Provide the [x, y] coordinate of the cell's center where the given text is located.  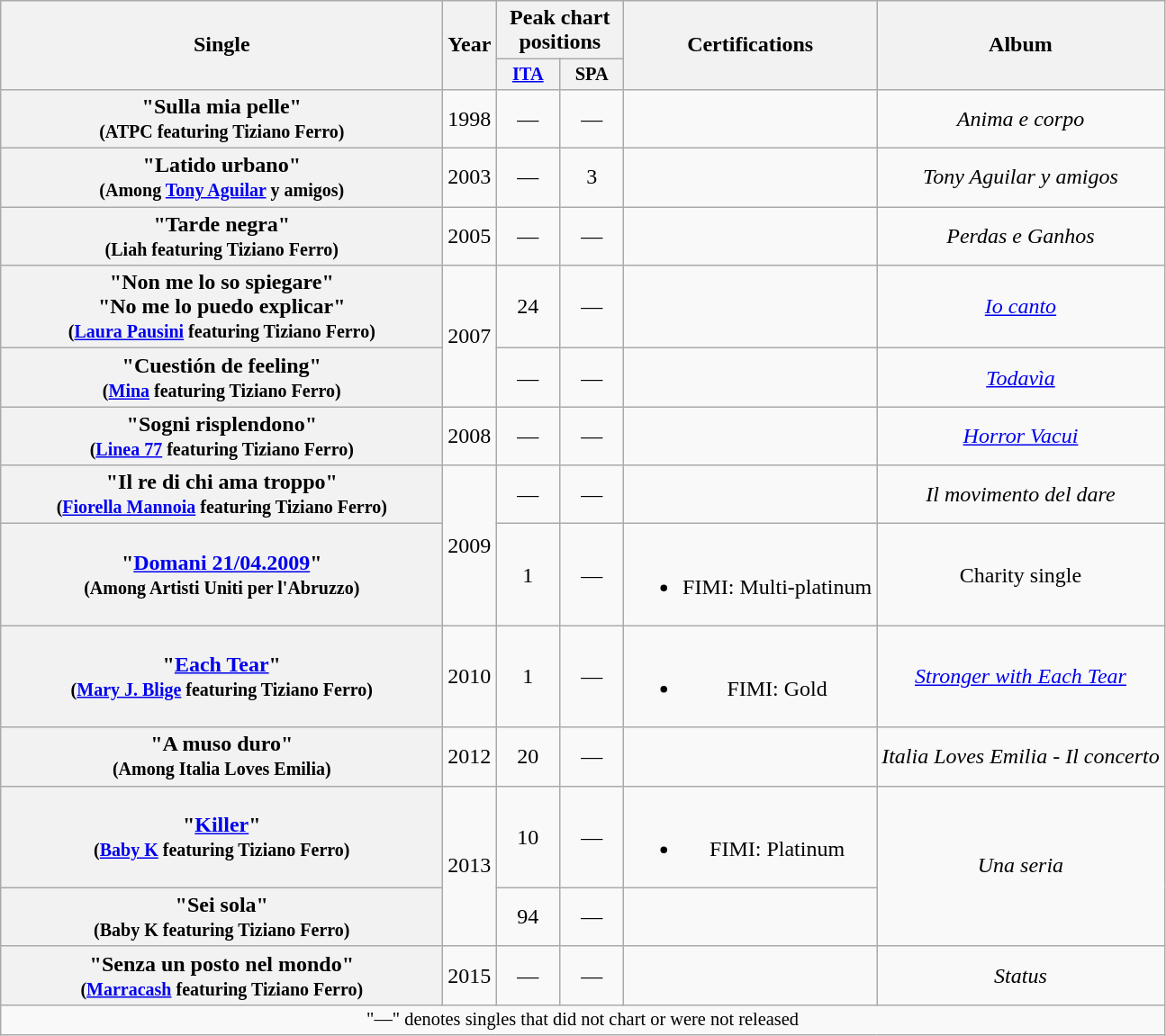
Status [1021, 976]
Perdas e Ganhos [1021, 236]
2015 [470, 976]
Todavìa [1021, 378]
Charity single [1021, 574]
2007 [470, 337]
"—" denotes singles that did not chart or were not released [583, 1020]
"Senza un posto nel mondo"(Marracash featuring Tiziano Ferro) [221, 976]
2012 [470, 756]
"Sulla mia pelle"(ATPC featuring Tiziano Ferro) [221, 119]
3 [592, 178]
Album [1021, 45]
20 [528, 756]
Tony Aguilar y amigos [1021, 178]
2008 [470, 436]
"Sei sola"(Baby K featuring Tiziano Ferro) [221, 916]
Horror Vacui [1021, 436]
"Non me lo so spiegare" "No me lo puedo explicar"(Laura Pausini featuring Tiziano Ferro) [221, 307]
Anima e corpo [1021, 119]
"Sogni risplendono"(Linea 77 featuring Tiziano Ferro) [221, 436]
Peak chart positions [560, 31]
FIMI: Gold [751, 677]
SPA [592, 75]
"Killer"(Baby K featuring Tiziano Ferro) [221, 837]
"Latido urbano"(Among Tony Aguilar y amigos) [221, 178]
FIMI: Platinum [751, 837]
Certifications [751, 45]
"A muso duro"(Among Italia Loves Emilia) [221, 756]
Stronger with Each Tear [1021, 677]
2010 [470, 677]
2005 [470, 236]
"Domani 21/04.2009"(Among Artisti Uniti per l'Abruzzo) [221, 574]
Una seria [1021, 866]
"Il re di chi ama troppo"(Fiorella Mannoia featuring Tiziano Ferro) [221, 495]
1998 [470, 119]
2009 [470, 545]
"Cuestión de feeling"(Mina featuring Tiziano Ferro) [221, 378]
Italia Loves Emilia - Il concerto [1021, 756]
10 [528, 837]
"Tarde negra"(Liah featuring Tiziano Ferro) [221, 236]
Year [470, 45]
2003 [470, 178]
24 [528, 307]
"Each Tear"(Mary J. Blige featuring Tiziano Ferro) [221, 677]
Il movimento del dare [1021, 495]
FIMI: Multi-platinum [751, 574]
Io canto [1021, 307]
2013 [470, 866]
ITA [528, 75]
94 [528, 916]
Single [221, 45]
